Extract the (x, y) coordinate from the center of the cell holding the provided text.  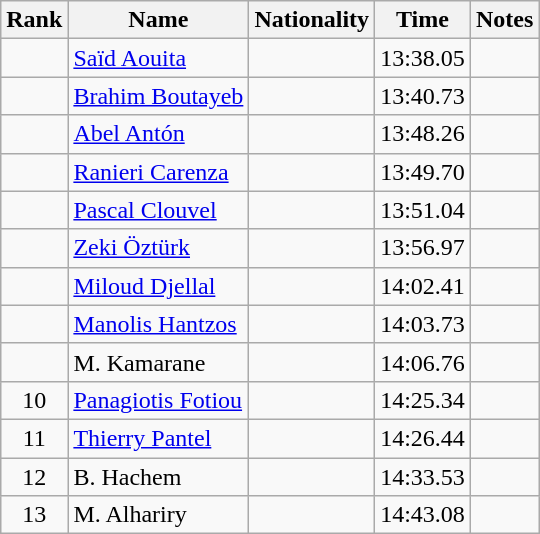
14:43.08 (423, 515)
14:03.73 (423, 324)
13 (34, 515)
Manolis Hantzos (158, 324)
Zeki Öztürk (158, 248)
B. Hachem (158, 477)
Miloud Djellal (158, 286)
Abel Antón (158, 134)
11 (34, 438)
Panagiotis Fotiou (158, 400)
13:38.05 (423, 58)
Time (423, 20)
Pascal Clouvel (158, 210)
10 (34, 400)
13:56.97 (423, 248)
Ranieri Carenza (158, 172)
Name (158, 20)
13:49.70 (423, 172)
14:33.53 (423, 477)
14:06.76 (423, 362)
Nationality (312, 20)
14:26.44 (423, 438)
13:48.26 (423, 134)
M. Alhariry (158, 515)
Rank (34, 20)
14:25.34 (423, 400)
Brahim Boutayeb (158, 96)
12 (34, 477)
13:51.04 (423, 210)
M. Kamarane (158, 362)
Saïd Aouita (158, 58)
14:02.41 (423, 286)
Thierry Pantel (158, 438)
Notes (504, 20)
13:40.73 (423, 96)
